Return the [x, y] coordinate for the center point of the cell that contains the specified text.  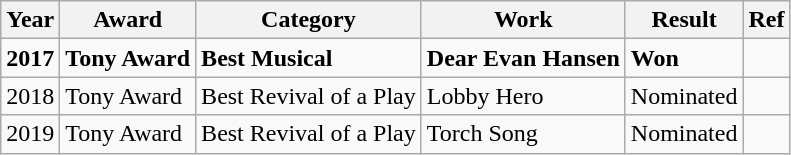
Award [128, 20]
Result [684, 20]
Ref [766, 20]
2018 [30, 96]
2019 [30, 134]
Year [30, 20]
Dear Evan Hansen [523, 58]
Work [523, 20]
Category [309, 20]
Torch Song [523, 134]
Best Musical [309, 58]
Lobby Hero [523, 96]
Won [684, 58]
2017 [30, 58]
